Output the (x, y) coordinate of the center of the cell containing the given text.  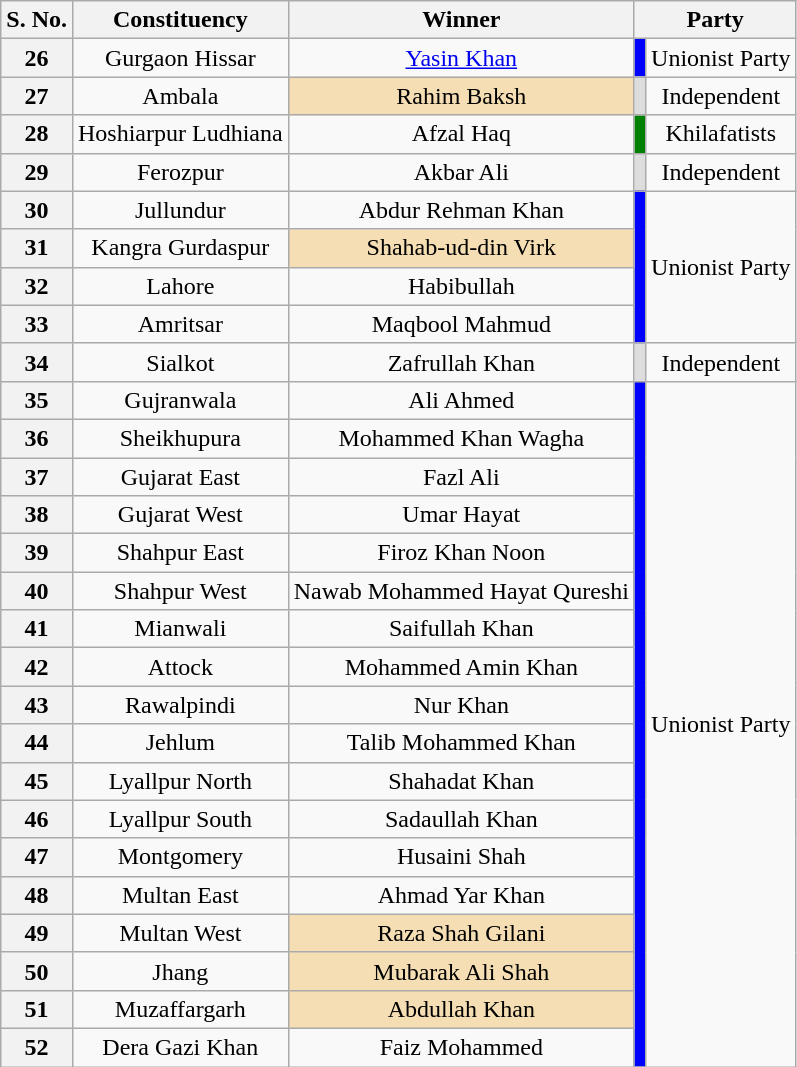
37 (37, 477)
34 (37, 362)
Umar Hayat (461, 515)
Firoz Khan Noon (461, 553)
Saifullah Khan (461, 629)
Khilafatists (721, 134)
32 (37, 286)
29 (37, 172)
41 (37, 629)
Mohammed Amin Khan (461, 667)
45 (37, 781)
31 (37, 248)
Mianwali (180, 629)
Faiz Mohammed (461, 1047)
48 (37, 895)
Afzal Haq (461, 134)
Multan East (180, 895)
50 (37, 971)
Ali Ahmed (461, 400)
Nawab Mohammed Hayat Qureshi (461, 591)
44 (37, 743)
51 (37, 1009)
Fazl Ali (461, 477)
Multan West (180, 933)
33 (37, 324)
Lyallpur North (180, 781)
Maqbool Mahmud (461, 324)
Amritsar (180, 324)
Sadaullah Khan (461, 819)
Ahmad Yar Khan (461, 895)
Raza Shah Gilani (461, 933)
40 (37, 591)
Nur Khan (461, 705)
36 (37, 438)
Winner (461, 20)
Akbar Ali (461, 172)
Gurgaon Hissar (180, 58)
Lyallpur South (180, 819)
Ferozpur (180, 172)
Ambala (180, 96)
Habibullah (461, 286)
46 (37, 819)
Mohammed Khan Wagha (461, 438)
Shahab-ud-din Virk (461, 248)
30 (37, 210)
Constituency (180, 20)
S. No. (37, 20)
Talib Mohammed Khan (461, 743)
Shahpur East (180, 553)
Jullundur (180, 210)
Gujarat West (180, 515)
Yasin Khan (461, 58)
49 (37, 933)
Rahim Baksh (461, 96)
Montgomery (180, 857)
Mubarak Ali Shah (461, 971)
Party (714, 20)
Lahore (180, 286)
Hoshiarpur Ludhiana (180, 134)
26 (37, 58)
52 (37, 1047)
Sheikhupura (180, 438)
Abdur Rehman Khan (461, 210)
Jehlum (180, 743)
28 (37, 134)
Zafrullah Khan (461, 362)
Attock (180, 667)
Rawalpindi (180, 705)
Gujarat East (180, 477)
Sialkot (180, 362)
Muzaffargarh (180, 1009)
42 (37, 667)
27 (37, 96)
Shahadat Khan (461, 781)
43 (37, 705)
35 (37, 400)
Jhang (180, 971)
47 (37, 857)
Dera Gazi Khan (180, 1047)
Husaini Shah (461, 857)
38 (37, 515)
39 (37, 553)
Gujranwala (180, 400)
Kangra Gurdaspur (180, 248)
Shahpur West (180, 591)
Abdullah Khan (461, 1009)
